Capture the cell that displays the provided text and extract its (X, Y) central coordinate. 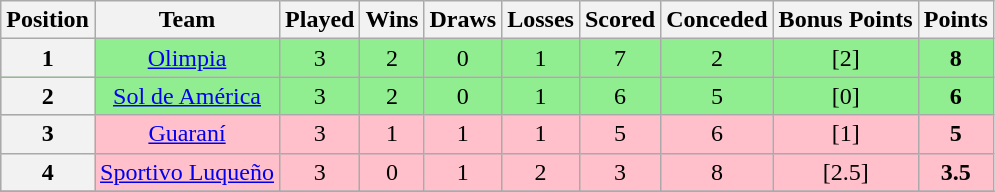
Bonus Points (846, 20)
Sol de América (186, 96)
Points (956, 20)
[2] (846, 58)
Team (186, 20)
[0] (846, 96)
7 (620, 58)
Sportivo Luqueño (186, 172)
Conceded (717, 20)
4 (48, 172)
Losses (541, 20)
Scored (620, 20)
[1] (846, 134)
Wins (392, 20)
Draws (463, 20)
Olimpia (186, 58)
[2.5] (846, 172)
Played (320, 20)
Guaraní (186, 134)
3.5 (956, 172)
Position (48, 20)
